From the cell containing the given text, extract its center point as [x, y] coordinate. 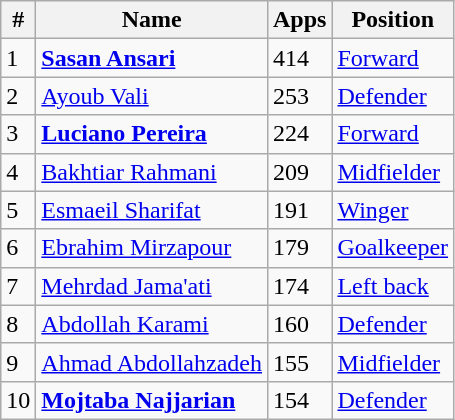
Mehrdad Jama'ati [152, 286]
6 [18, 248]
1 [18, 58]
4 [18, 172]
10 [18, 400]
Winger [393, 210]
209 [299, 172]
Apps [299, 20]
Bakhtiar Rahmani [152, 172]
253 [299, 96]
# [18, 20]
174 [299, 286]
Sasan Ansari [152, 58]
224 [299, 134]
Mojtaba Najjarian [152, 400]
Luciano Pereira [152, 134]
191 [299, 210]
Abdollah Karami [152, 324]
154 [299, 400]
Ebrahim Mirzapour [152, 248]
Esmaeil Sharifat [152, 210]
Ayoub Vali [152, 96]
414 [299, 58]
3 [18, 134]
160 [299, 324]
8 [18, 324]
2 [18, 96]
Left back [393, 286]
9 [18, 362]
Ahmad Abdollahzadeh [152, 362]
7 [18, 286]
155 [299, 362]
Position [393, 20]
Goalkeeper [393, 248]
5 [18, 210]
Name [152, 20]
179 [299, 248]
